Locate the cell with the specified text and output its [x, y] center coordinate. 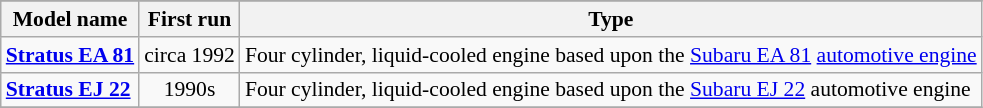
circa 1992 [190, 55]
1990s [190, 90]
Four cylinder, liquid-cooled engine based upon the Subaru EA 81 automotive engine [611, 55]
Model name [70, 19]
First run [190, 19]
Four cylinder, liquid-cooled engine based upon the Subaru EJ 22 automotive engine [611, 90]
Type [611, 19]
Stratus EJ 22 [70, 90]
Stratus EA 81 [70, 55]
